Locate the cell with the specified text and output its [x, y] center coordinate. 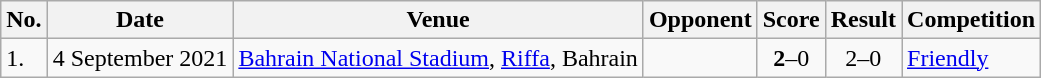
Bahrain National Stadium, Riffa, Bahrain [438, 58]
No. [24, 20]
Score [791, 20]
Result [863, 20]
Venue [438, 20]
Date [140, 20]
Competition [972, 20]
4 September 2021 [140, 58]
Opponent [700, 20]
1. [24, 58]
Friendly [972, 58]
